Extract the [X, Y] coordinate from the center of the cell holding the provided text.  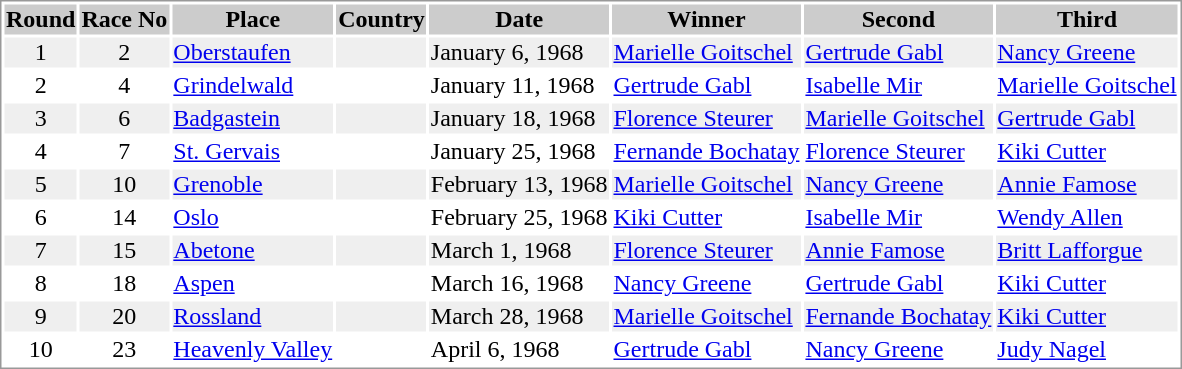
Aspen [253, 283]
9 [40, 317]
April 6, 1968 [519, 349]
8 [40, 283]
March 1, 1968 [519, 251]
Rossland [253, 317]
March 16, 1968 [519, 283]
23 [124, 349]
Heavenly Valley [253, 349]
18 [124, 283]
Wendy Allen [1087, 217]
Grenoble [253, 185]
Grindelwald [253, 85]
February 13, 1968 [519, 185]
Country [382, 19]
January 11, 1968 [519, 85]
14 [124, 217]
Place [253, 19]
Britt Lafforgue [1087, 251]
5 [40, 185]
Third [1087, 19]
March 28, 1968 [519, 317]
Oslo [253, 217]
January 25, 1968 [519, 151]
Badgastein [253, 119]
February 25, 1968 [519, 217]
Round [40, 19]
Abetone [253, 251]
20 [124, 317]
January 6, 1968 [519, 53]
Race No [124, 19]
3 [40, 119]
Second [898, 19]
January 18, 1968 [519, 119]
Date [519, 19]
Judy Nagel [1087, 349]
1 [40, 53]
Winner [706, 19]
Oberstaufen [253, 53]
15 [124, 251]
St. Gervais [253, 151]
